Scan for the cell matching the given text and deliver its [X, Y] coordinate at center. 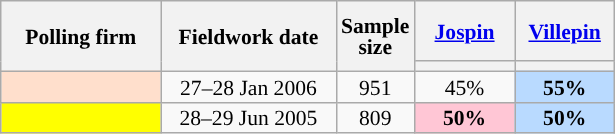
Samplesize [375, 36]
Jospin [464, 31]
27–28 Jan 2006 [248, 86]
Polling firm [81, 36]
55% [565, 86]
951 [375, 86]
Fieldwork date [248, 36]
28–29 Jun 2005 [248, 118]
Villepin [565, 31]
45% [464, 86]
809 [375, 118]
